From the cell containing the given text, extract its center point as (X, Y) coordinate. 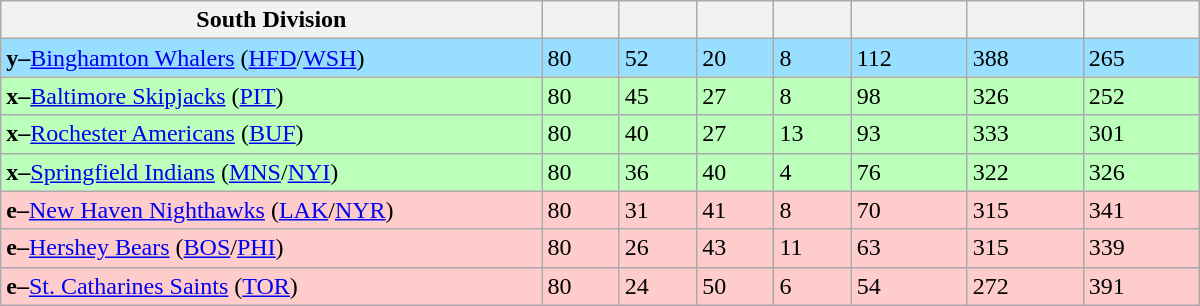
41 (736, 210)
341 (1141, 210)
322 (1025, 172)
76 (909, 172)
93 (909, 134)
e–St. Catharines Saints (TOR) (272, 286)
339 (1141, 248)
4 (812, 172)
20 (736, 58)
333 (1025, 134)
50 (736, 286)
388 (1025, 58)
391 (1141, 286)
31 (658, 210)
24 (658, 286)
112 (909, 58)
272 (1025, 286)
54 (909, 286)
13 (812, 134)
x–Baltimore Skipjacks (PIT) (272, 96)
252 (1141, 96)
y–Binghamton Whalers (HFD/WSH) (272, 58)
45 (658, 96)
63 (909, 248)
301 (1141, 134)
South Division (272, 20)
x–Springfield Indians (MNS/NYI) (272, 172)
265 (1141, 58)
43 (736, 248)
6 (812, 286)
11 (812, 248)
70 (909, 210)
x–Rochester Americans (BUF) (272, 134)
36 (658, 172)
e–Hershey Bears (BOS/PHI) (272, 248)
e–New Haven Nighthawks (LAK/NYR) (272, 210)
52 (658, 58)
98 (909, 96)
26 (658, 248)
